Determine the [x, y] coordinate at the center of the cell enclosing the given text.  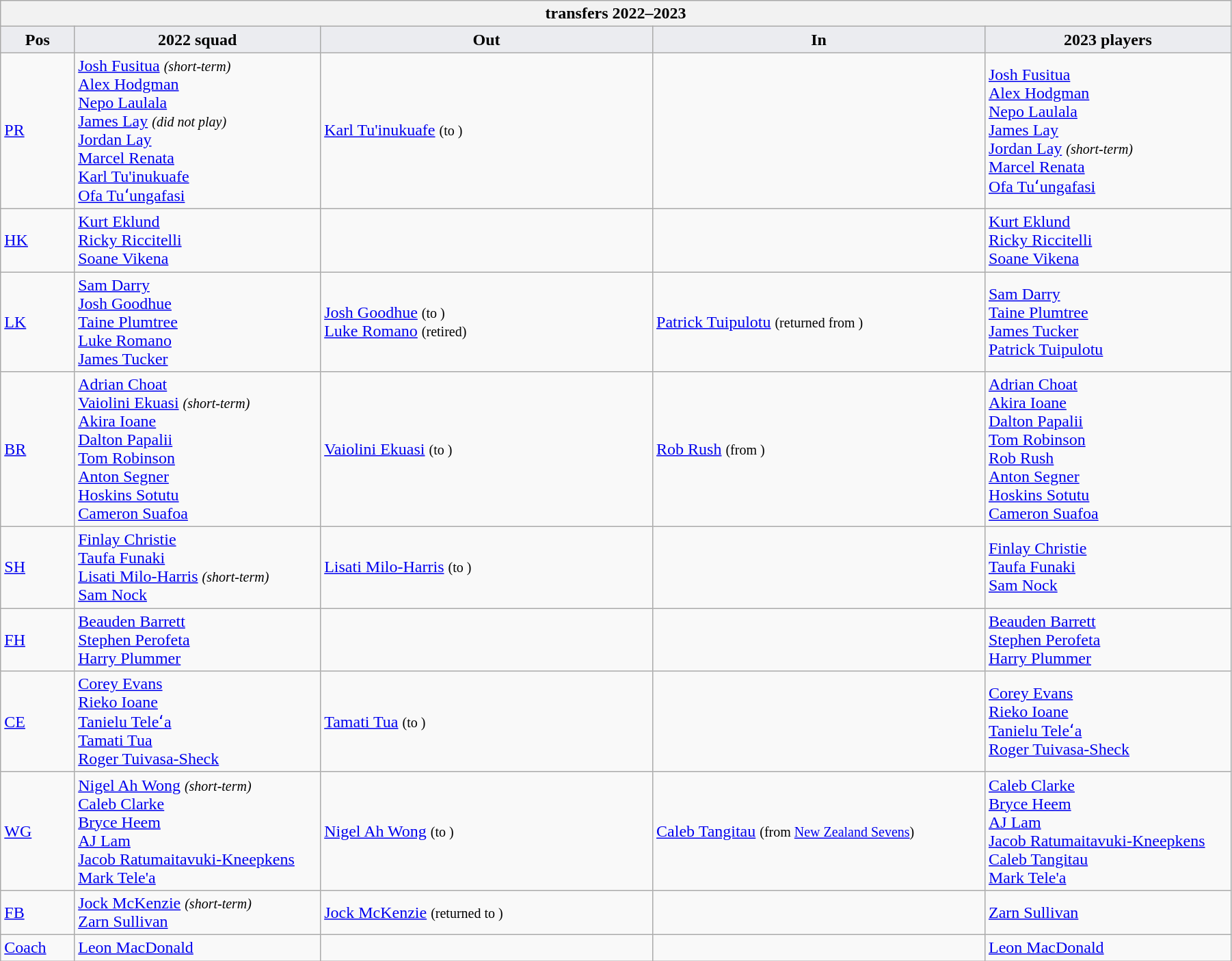
Sam Darry Taine Plumtree James Tucker Patrick Tuipulotu [1108, 322]
Jock McKenzie (returned to ) [487, 912]
transfers 2022–2023 [616, 14]
PR [38, 131]
Finlay Christie Taufa Funaki Lisati Milo-Harris (short-term) Sam Nock [198, 567]
HK [38, 240]
Lisati Milo-Harris (to ) [487, 567]
Coach [38, 947]
WG [38, 831]
Caleb Tangitau (from New Zealand Sevens) [819, 831]
Sam Darry Josh Goodhue Taine Plumtree Luke Romano James Tucker [198, 322]
Vaiolini Ekuasi (to ) [487, 450]
Josh Fusitua (short-term) Alex Hodgman Nepo Laulala James Lay (did not play) Jordan Lay Marcel Renata Karl Tu'inukuafe Ofa Tuʻungafasi [198, 131]
CE [38, 722]
Patrick Tuipulotu (returned from ) [819, 322]
Corey Evans Rieko Ioane Tanielu Teleʻa Roger Tuivasa-Sheck [1108, 722]
Josh Goodhue (to ) Luke Romano (retired) [487, 322]
FH [38, 640]
Adrian Choat Akira Ioane Dalton Papalii Tom Robinson Rob Rush Anton Segner Hoskins Sotutu Cameron Suafoa [1108, 450]
Out [487, 40]
Corey Evans Rieko Ioane Tanielu Teleʻa Tamati Tua Roger Tuivasa-Sheck [198, 722]
LK [38, 322]
Tamati Tua (to ) [487, 722]
Pos [38, 40]
Karl Tu'inukuafe (to ) [487, 131]
BR [38, 450]
Caleb Clarke Bryce Heem AJ Lam Jacob Ratumaitavuki-Kneepkens Caleb Tangitau Mark Tele'a [1108, 831]
Rob Rush (from ) [819, 450]
Zarn Sullivan [1108, 912]
Nigel Ah Wong (short-term) Caleb Clarke Bryce Heem AJ Lam Jacob Ratumaitavuki-Kneepkens Mark Tele'a [198, 831]
In [819, 40]
Jock McKenzie (short-term) Zarn Sullivan [198, 912]
Josh Fusitua Alex Hodgman Nepo Laulala James Lay Jordan Lay (short-term) Marcel Renata Ofa Tuʻungafasi [1108, 131]
Adrian Choat Vaiolini Ekuasi (short-term) Akira Ioane Dalton Papalii Tom Robinson Anton Segner Hoskins Sotutu Cameron Suafoa [198, 450]
SH [38, 567]
Finlay Christie Taufa Funaki Sam Nock [1108, 567]
2023 players [1108, 40]
2022 squad [198, 40]
Nigel Ah Wong (to ) [487, 831]
FB [38, 912]
